Find where the given text appears and provide that cell's center as (X, Y) coordinate. 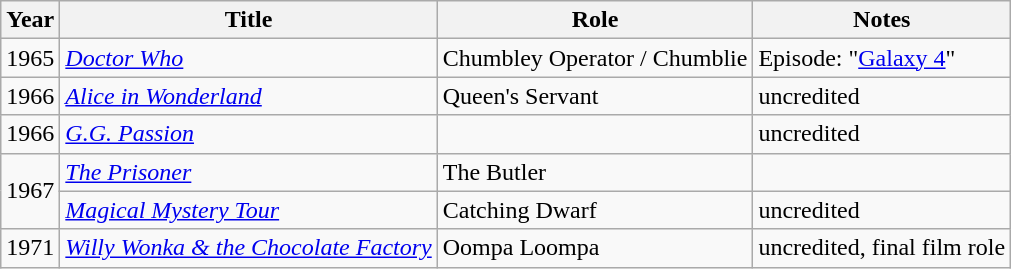
The Butler (595, 172)
Year (30, 20)
Title (248, 20)
Oompa Loompa (595, 248)
Notes (882, 20)
The Prisoner (248, 172)
Magical Mystery Tour (248, 210)
Episode: "Galaxy 4" (882, 58)
Doctor Who (248, 58)
1971 (30, 248)
Alice in Wonderland (248, 96)
1965 (30, 58)
Catching Dwarf (595, 210)
uncredited, final film role (882, 248)
Role (595, 20)
Chumbley Operator / Chumblie (595, 58)
G.G. Passion (248, 134)
1967 (30, 191)
Queen's Servant (595, 96)
Willy Wonka & the Chocolate Factory (248, 248)
